Detect which cell encompasses the target text, then output its (x, y) center coordinate. 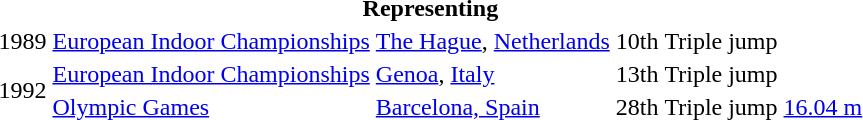
Genoa, Italy (492, 74)
10th (637, 41)
13th (637, 74)
The Hague, Netherlands (492, 41)
